Capture the cell that displays the provided text and extract its [X, Y] central coordinate. 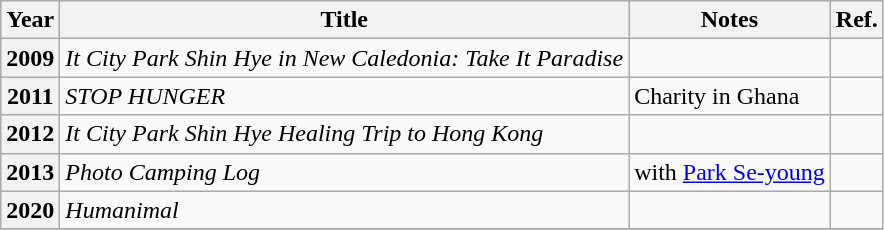
Year [30, 20]
Ref. [856, 20]
STOP HUNGER [344, 96]
with Park Se-young [730, 172]
2009 [30, 58]
2011 [30, 96]
Photo Camping Log [344, 172]
Humanimal [344, 210]
2012 [30, 134]
Charity in Ghana [730, 96]
It City Park Shin Hye Healing Trip to Hong Kong [344, 134]
2013 [30, 172]
Notes [730, 20]
Title [344, 20]
2020 [30, 210]
It City Park Shin Hye in New Caledonia: Take It Paradise [344, 58]
